Pinpoint the cell where the given text exists, returning its (x, y) midpoint coordinate. 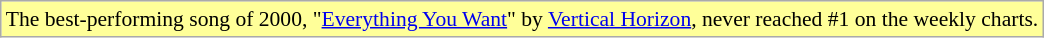
The best-performing song of 2000, "Everything You Want" by Vertical Horizon, never reached #1 on the weekly charts. (522, 19)
